Determine the [x, y] coordinate at the center of the cell enclosing the given text.  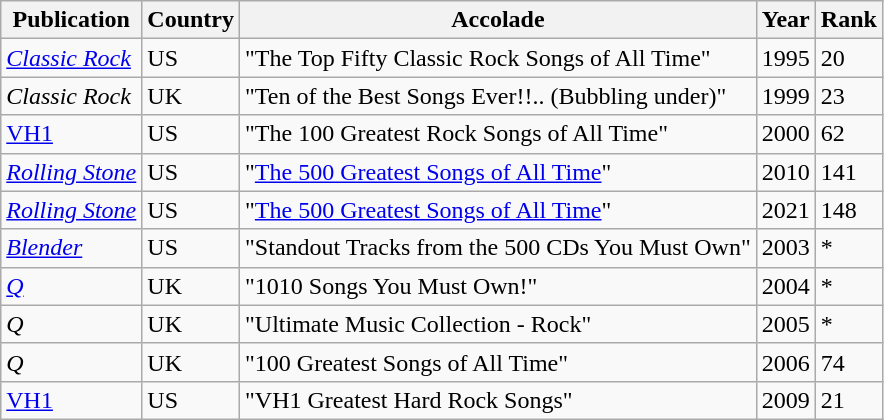
Year [786, 20]
"Ten of the Best Songs Ever!!.. (Bubbling under)" [498, 96]
2000 [786, 134]
2009 [786, 400]
1999 [786, 96]
2010 [786, 172]
2004 [786, 286]
148 [848, 210]
"The 100 Greatest Rock Songs of All Time" [498, 134]
2003 [786, 248]
62 [848, 134]
2006 [786, 362]
Country [191, 20]
Publication [72, 20]
"Standout Tracks from the 500 CDs You Must Own" [498, 248]
"Ultimate Music Collection - Rock" [498, 324]
"1010 Songs You Must Own!" [498, 286]
"VH1 Greatest Hard Rock Songs" [498, 400]
74 [848, 362]
23 [848, 96]
20 [848, 58]
141 [848, 172]
"The Top Fifty Classic Rock Songs of All Time" [498, 58]
21 [848, 400]
Accolade [498, 20]
Blender [72, 248]
2021 [786, 210]
1995 [786, 58]
Rank [848, 20]
"100 Greatest Songs of All Time" [498, 362]
2005 [786, 324]
